Identify which cell holds the provided text, then report its [X, Y] central coordinate. 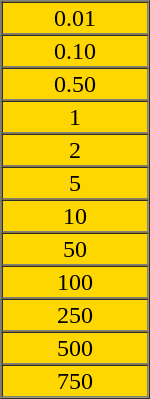
0.01 [76, 18]
0.10 [76, 50]
750 [76, 380]
2 [76, 150]
1 [76, 116]
10 [76, 216]
5 [76, 182]
500 [76, 348]
50 [76, 248]
250 [76, 314]
100 [76, 282]
0.50 [76, 84]
